Pinpoint the cell where the given text exists, returning its [x, y] midpoint coordinate. 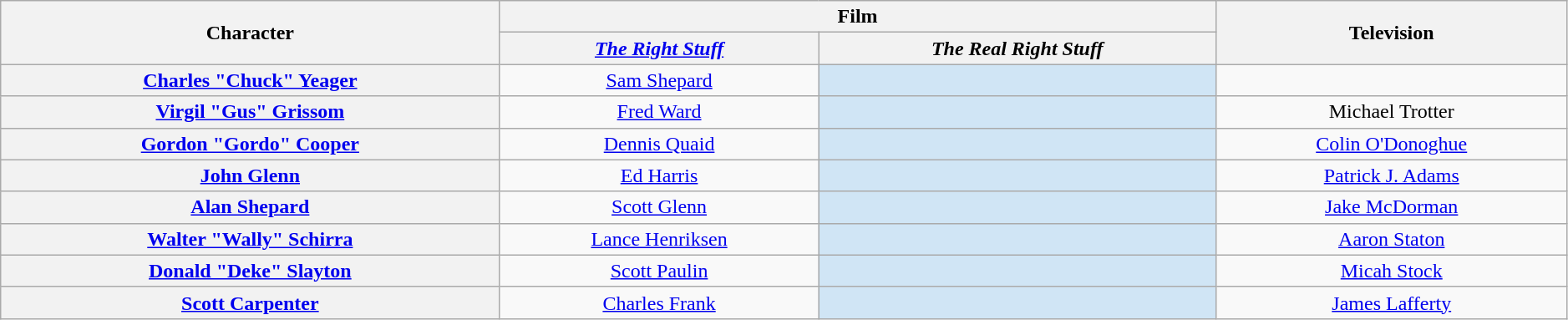
Michael Trotter [1392, 112]
Jake McDorman [1392, 207]
Sam Shepard [659, 80]
Colin O'Donoghue [1392, 144]
Scott Carpenter [251, 302]
Charles Frank [659, 302]
Dennis Quaid [659, 144]
Alan Shepard [251, 207]
John Glenn [251, 175]
The Right Stuff [659, 48]
Walter "Wally" Schirra [251, 239]
Charles "Chuck" Yeager [251, 80]
Scott Paulin [659, 271]
Virgil "Gus" Grissom [251, 112]
Ed Harris [659, 175]
Film [857, 17]
Patrick J. Adams [1392, 175]
Gordon "Gordo" Cooper [251, 144]
Lance Henriksen [659, 239]
Micah Stock [1392, 271]
Fred Ward [659, 112]
Character [251, 33]
The Real Right Stuff [1017, 48]
Television [1392, 33]
Donald "Deke" Slayton [251, 271]
Scott Glenn [659, 207]
James Lafferty [1392, 302]
Aaron Staton [1392, 239]
